Scan for the cell matching the given text and deliver its (X, Y) coordinate at center. 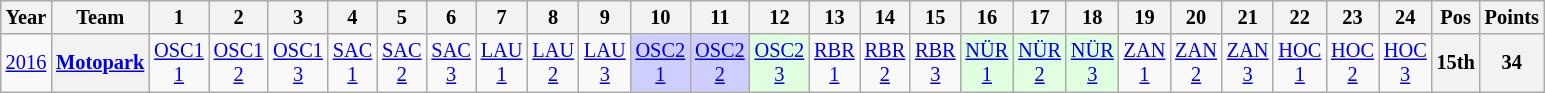
21 (1248, 17)
Pos (1456, 17)
NÜR2 (1040, 63)
15th (1456, 63)
6 (450, 17)
HOC3 (1406, 63)
7 (502, 17)
RBR1 (834, 63)
NÜR3 (1092, 63)
15 (935, 17)
OSC12 (239, 63)
20 (1196, 17)
Year (26, 17)
10 (661, 17)
11 (720, 17)
NÜR1 (988, 63)
14 (885, 17)
34 (1512, 63)
1 (179, 17)
16 (988, 17)
13 (834, 17)
ZAN2 (1196, 63)
RBR2 (885, 63)
SAC1 (352, 63)
22 (1300, 17)
SAC3 (450, 63)
2016 (26, 63)
Points (1512, 17)
HOC2 (1352, 63)
LAU1 (502, 63)
OSC22 (720, 63)
RBR3 (935, 63)
18 (1092, 17)
3 (298, 17)
4 (352, 17)
5 (402, 17)
OSC21 (661, 63)
LAU2 (553, 63)
SAC2 (402, 63)
17 (1040, 17)
23 (1352, 17)
Motopark (100, 63)
8 (553, 17)
LAU3 (605, 63)
ZAN3 (1248, 63)
Team (100, 17)
OSC13 (298, 63)
12 (780, 17)
9 (605, 17)
2 (239, 17)
24 (1406, 17)
ZAN1 (1145, 63)
OSC23 (780, 63)
19 (1145, 17)
OSC11 (179, 63)
HOC1 (1300, 63)
